Return the [X, Y] coordinate for the center point of the cell that contains the specified text.  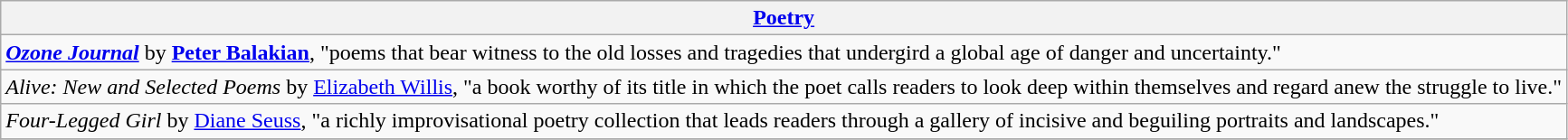
Ozone Journal by Peter Balakian, "poems that bear witness to the old losses and tragedies that undergird a global age of danger and uncertainty." [784, 52]
Poetry [784, 18]
